Detect which cell encompasses the target text, then output its (x, y) center coordinate. 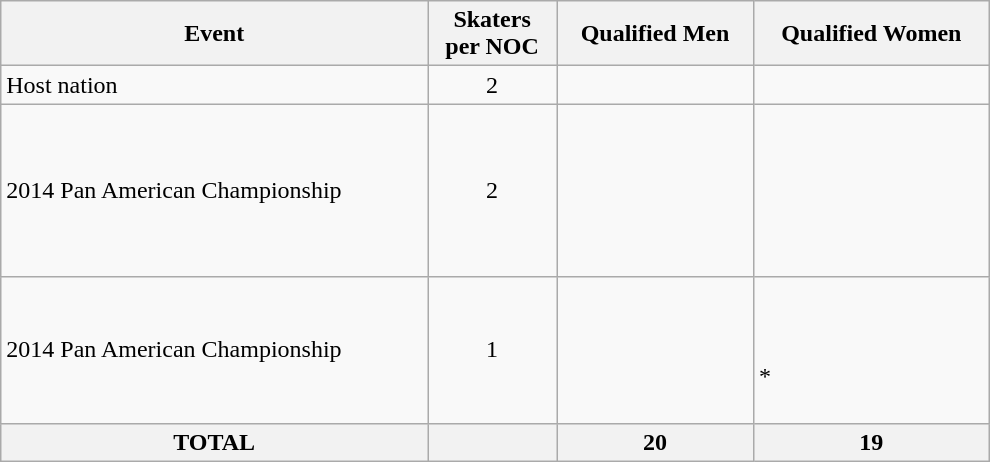
1 (492, 350)
Host nation (214, 85)
Qualified Women (871, 34)
Event (214, 34)
20 (656, 442)
19 (871, 442)
Skaters per NOC (492, 34)
Qualified Men (656, 34)
* (871, 350)
TOTAL (214, 442)
